For the text-containing cell, return its midpoint in (X, Y) coordinate format. 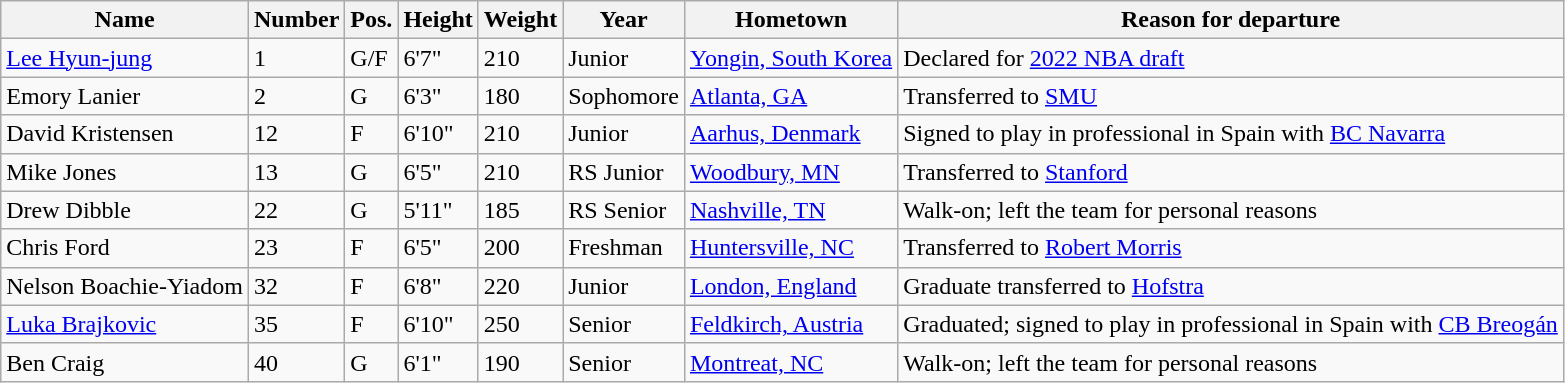
Ben Craig (125, 362)
Name (125, 20)
5'11" (438, 210)
G/F (372, 58)
Graduated; signed to play in professional in Spain with CB Breogán (1231, 324)
Transferred to SMU (1231, 96)
Emory Lanier (125, 96)
Huntersville, NC (790, 248)
6'3" (438, 96)
6'8" (438, 286)
RS Senior (624, 210)
13 (296, 172)
Weight (520, 20)
1 (296, 58)
Transferred to Stanford (1231, 172)
180 (520, 96)
6'1" (438, 362)
Graduate transferred to Hofstra (1231, 286)
Feldkirch, Austria (790, 324)
Yongin, South Korea (790, 58)
250 (520, 324)
Number (296, 20)
200 (520, 248)
Pos. (372, 20)
6'7" (438, 58)
Lee Hyun-jung (125, 58)
Mike Jones (125, 172)
Atlanta, GA (790, 96)
Nelson Boachie-Yiadom (125, 286)
23 (296, 248)
Reason for departure (1231, 20)
32 (296, 286)
Aarhus, Denmark (790, 134)
Freshman (624, 248)
35 (296, 324)
185 (520, 210)
London, England (790, 286)
Sophomore (624, 96)
220 (520, 286)
Montreat, NC (790, 362)
Chris Ford (125, 248)
RS Junior (624, 172)
David Kristensen (125, 134)
Height (438, 20)
Signed to play in professional in Spain with BC Navarra (1231, 134)
Nashville, TN (790, 210)
Transferred to Robert Morris (1231, 248)
Hometown (790, 20)
12 (296, 134)
Woodbury, MN (790, 172)
Luka Brajkovic (125, 324)
Declared for 2022 NBA draft (1231, 58)
Drew Dibble (125, 210)
22 (296, 210)
40 (296, 362)
Year (624, 20)
190 (520, 362)
2 (296, 96)
